Search for the cell housing the specified text and yield its (x, y) center coordinate. 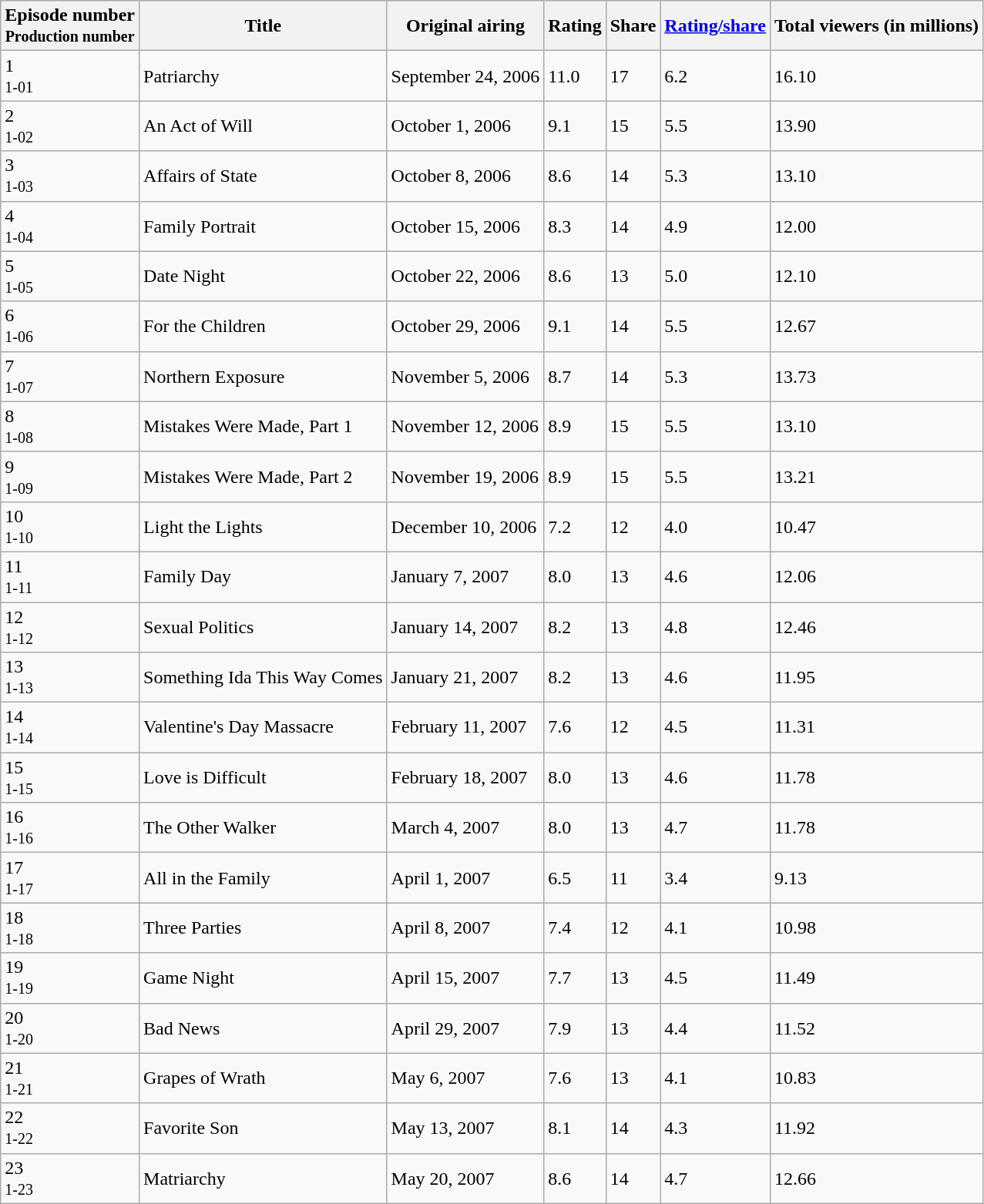
Grapes of Wrath (264, 1078)
231-23 (70, 1179)
161-16 (70, 827)
Family Portrait (264, 226)
October 22, 2006 (465, 276)
The Other Walker (264, 827)
5.0 (715, 276)
Mistakes Were Made, Part 2 (264, 476)
121-12 (70, 627)
61-06 (70, 327)
11-01 (70, 75)
Valentine's Day Massacre (264, 727)
12.46 (876, 627)
March 4, 2007 (465, 827)
12.67 (876, 327)
13.73 (876, 376)
6.5 (575, 878)
Family Day (264, 576)
October 29, 2006 (465, 327)
11.95 (876, 678)
Matriarchy (264, 1179)
111-11 (70, 576)
8.1 (575, 1128)
191-19 (70, 978)
All in the Family (264, 878)
10.98 (876, 927)
6.2 (715, 75)
Title (264, 26)
April 15, 2007 (465, 978)
Northern Exposure (264, 376)
Rating/share (715, 26)
181-18 (70, 927)
12.06 (876, 576)
7.2 (575, 527)
11.31 (876, 727)
May 20, 2007 (465, 1179)
4.8 (715, 627)
11.0 (575, 75)
7.9 (575, 1028)
4.4 (715, 1028)
10.83 (876, 1078)
171-17 (70, 878)
9.13 (876, 878)
41-04 (70, 226)
November 12, 2006 (465, 427)
Total viewers (in millions) (876, 26)
November 19, 2006 (465, 476)
7.4 (575, 927)
April 8, 2007 (465, 927)
Light the Lights (264, 527)
January 21, 2007 (465, 678)
Sexual Politics (264, 627)
September 24, 2006 (465, 75)
Original airing (465, 26)
91-09 (70, 476)
January 7, 2007 (465, 576)
December 10, 2006 (465, 527)
211-21 (70, 1078)
Mistakes Were Made, Part 1 (264, 427)
Something Ida This Way Comes (264, 678)
17 (633, 75)
3.4 (715, 878)
16.10 (876, 75)
Date Night (264, 276)
51-05 (70, 276)
11.49 (876, 978)
141-14 (70, 727)
October 1, 2006 (465, 126)
7.7 (575, 978)
11 (633, 878)
Three Parties (264, 927)
Rating (575, 26)
November 5, 2006 (465, 376)
71-07 (70, 376)
101-10 (70, 527)
Game Night (264, 978)
April 1, 2007 (465, 878)
221-22 (70, 1128)
4.9 (715, 226)
February 11, 2007 (465, 727)
For the Children (264, 327)
May 6, 2007 (465, 1078)
11.92 (876, 1128)
Bad News (264, 1028)
4.0 (715, 527)
12.00 (876, 226)
12.66 (876, 1179)
January 14, 2007 (465, 627)
31-03 (70, 176)
13.21 (876, 476)
151-15 (70, 778)
131-13 (70, 678)
May 13, 2007 (465, 1128)
21-02 (70, 126)
February 18, 2007 (465, 778)
Love is Difficult (264, 778)
8.7 (575, 376)
201-20 (70, 1028)
10.47 (876, 527)
81-08 (70, 427)
April 29, 2007 (465, 1028)
Share (633, 26)
October 15, 2006 (465, 226)
October 8, 2006 (465, 176)
Patriarchy (264, 75)
Affairs of State (264, 176)
An Act of Will (264, 126)
11.52 (876, 1028)
Favorite Son (264, 1128)
8.3 (575, 226)
4.3 (715, 1128)
13.90 (876, 126)
Episode numberProduction number (70, 26)
12.10 (876, 276)
